Capture the cell that displays the provided text and extract its [x, y] central coordinate. 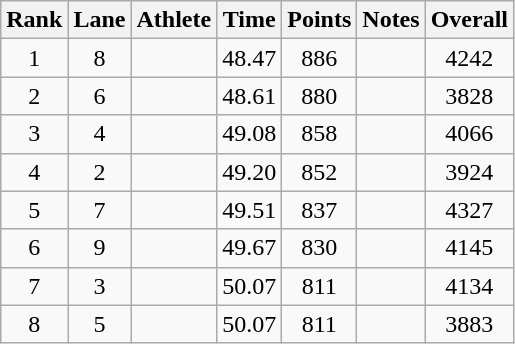
Notes [391, 20]
4134 [469, 286]
Rank [34, 20]
48.47 [250, 58]
49.08 [250, 134]
4145 [469, 248]
9 [100, 248]
1 [34, 58]
858 [320, 134]
3924 [469, 172]
4066 [469, 134]
3883 [469, 324]
852 [320, 172]
48.61 [250, 96]
Time [250, 20]
Athlete [174, 20]
4327 [469, 210]
3828 [469, 96]
49.51 [250, 210]
Lane [100, 20]
880 [320, 96]
49.20 [250, 172]
Overall [469, 20]
830 [320, 248]
4242 [469, 58]
837 [320, 210]
886 [320, 58]
49.67 [250, 248]
Points [320, 20]
